Locate the cell with the specified text and output its [X, Y] center coordinate. 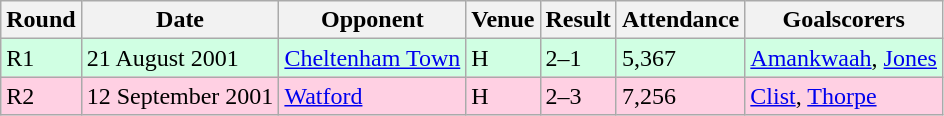
Clist, Thorpe [844, 96]
2–3 [578, 96]
Venue [503, 20]
R1 [41, 58]
12 September 2001 [180, 96]
Amankwaah, Jones [844, 58]
Date [180, 20]
5,367 [680, 58]
Attendance [680, 20]
Opponent [372, 20]
Result [578, 20]
Round [41, 20]
R2 [41, 96]
2–1 [578, 58]
21 August 2001 [180, 58]
Cheltenham Town [372, 58]
Watford [372, 96]
7,256 [680, 96]
Goalscorers [844, 20]
